Return the (x, y) coordinate for the center point of the cell that contains the specified text.  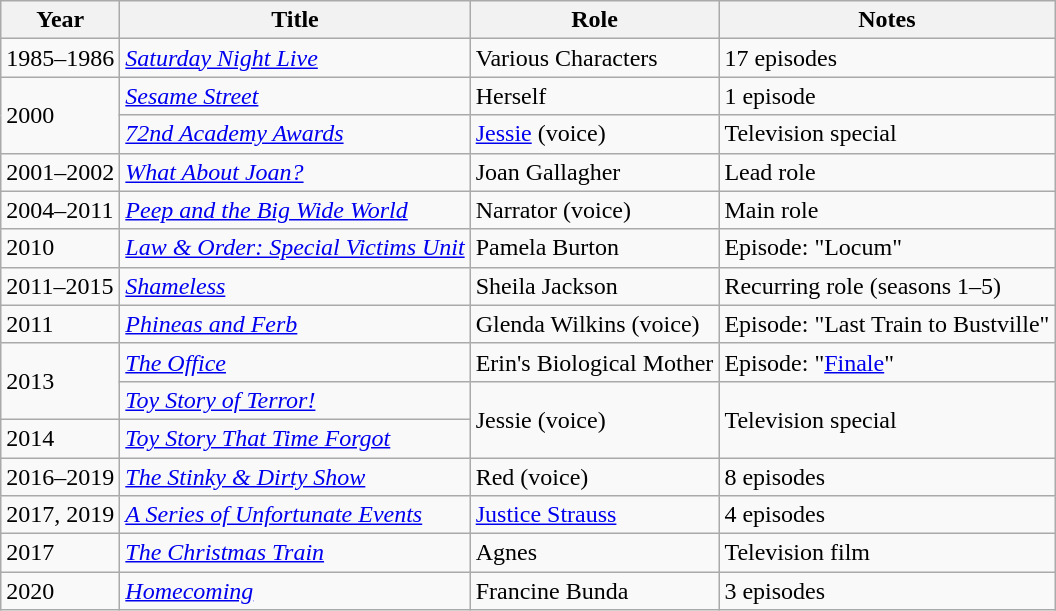
Television film (887, 553)
72nd Academy Awards (295, 134)
Episode: "Locum" (887, 248)
Herself (594, 96)
Lead role (887, 172)
2013 (60, 381)
2020 (60, 591)
2010 (60, 248)
Sheila Jackson (594, 286)
4 episodes (887, 515)
2000 (60, 115)
Toy Story of Terror! (295, 400)
8 episodes (887, 477)
Year (60, 20)
Agnes (594, 553)
2017 (60, 553)
2014 (60, 438)
Joan Gallagher (594, 172)
Justice Strauss (594, 515)
Peep and the Big Wide World (295, 210)
The Christmas Train (295, 553)
Shameless (295, 286)
Red (voice) (594, 477)
Recurring role (seasons 1–5) (887, 286)
Homecoming (295, 591)
What About Joan? (295, 172)
2017, 2019 (60, 515)
Main role (887, 210)
The Office (295, 362)
1985–1986 (60, 58)
1 episode (887, 96)
The Stinky & Dirty Show (295, 477)
Role (594, 20)
Glenda Wilkins (voice) (594, 324)
Erin's Biological Mother (594, 362)
2011 (60, 324)
Episode: "Last Train to Bustville" (887, 324)
Title (295, 20)
Notes (887, 20)
A Series of Unfortunate Events (295, 515)
3 episodes (887, 591)
Pamela Burton (594, 248)
Sesame Street (295, 96)
Law & Order: Special Victims Unit (295, 248)
2016–2019 (60, 477)
2004–2011 (60, 210)
Episode: "Finale" (887, 362)
Various Characters (594, 58)
Toy Story That Time Forgot (295, 438)
Narrator (voice) (594, 210)
Phineas and Ferb (295, 324)
2011–2015 (60, 286)
Francine Bunda (594, 591)
2001–2002 (60, 172)
Saturday Night Live (295, 58)
17 episodes (887, 58)
